Search for the cell housing the specified text and yield its (x, y) center coordinate. 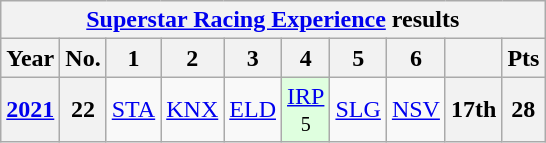
ELD (253, 110)
SLG (358, 110)
KNX (192, 110)
1 (133, 58)
Superstar Racing Experience results (273, 20)
STA (133, 110)
5 (358, 58)
6 (416, 58)
Pts (524, 58)
IRP5 (306, 110)
No. (83, 58)
28 (524, 110)
3 (253, 58)
22 (83, 110)
2021 (30, 110)
NSV (416, 110)
Year (30, 58)
4 (306, 58)
2 (192, 58)
17th (473, 110)
